Determine the (X, Y) coordinate at the center of the cell enclosing the given text.  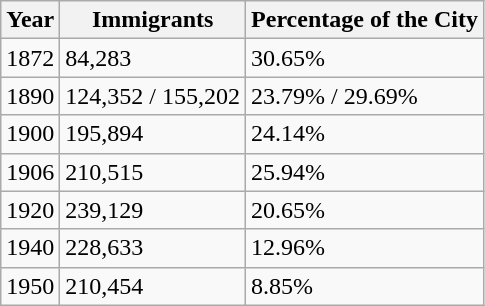
210,515 (153, 172)
1950 (30, 286)
210,454 (153, 286)
124,352 / 155,202 (153, 96)
12.96% (365, 248)
228,633 (153, 248)
239,129 (153, 210)
195,894 (153, 134)
20.65% (365, 210)
Immigrants (153, 20)
1920 (30, 210)
1890 (30, 96)
23.79% / 29.69% (365, 96)
1900 (30, 134)
Percentage of the City (365, 20)
1906 (30, 172)
30.65% (365, 58)
84,283 (153, 58)
25.94% (365, 172)
1940 (30, 248)
1872 (30, 58)
24.14% (365, 134)
8.85% (365, 286)
Year (30, 20)
